Find where the given text appears and provide that cell's center as (X, Y) coordinate. 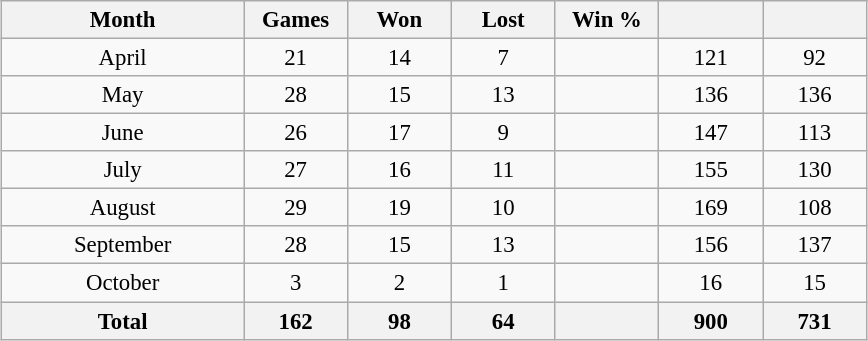
19 (399, 208)
137 (815, 245)
17 (399, 133)
June (123, 133)
Total (123, 321)
113 (815, 133)
Games (296, 20)
92 (815, 58)
2 (399, 283)
October (123, 283)
156 (711, 245)
27 (296, 170)
29 (296, 208)
731 (815, 321)
162 (296, 321)
21 (296, 58)
10 (503, 208)
3 (296, 283)
11 (503, 170)
155 (711, 170)
64 (503, 321)
May (123, 95)
1 (503, 283)
Win % (607, 20)
August (123, 208)
April (123, 58)
Month (123, 20)
130 (815, 170)
121 (711, 58)
September (123, 245)
July (123, 170)
Lost (503, 20)
108 (815, 208)
147 (711, 133)
169 (711, 208)
98 (399, 321)
26 (296, 133)
9 (503, 133)
14 (399, 58)
900 (711, 321)
7 (503, 58)
Won (399, 20)
